Scan for the cell matching the given text and deliver its (x, y) coordinate at center. 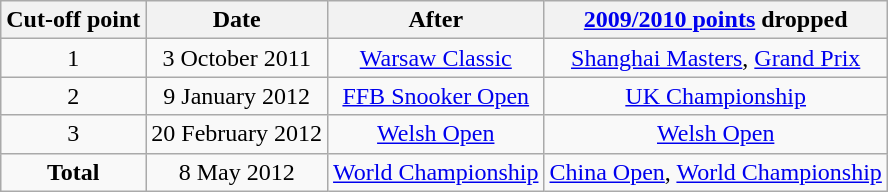
Shanghai Masters, Grand Prix (716, 58)
3 October 2011 (237, 58)
China Open, World Championship (716, 172)
After (436, 20)
Cut-off point (74, 20)
Date (237, 20)
2 (74, 96)
9 January 2012 (237, 96)
2009/2010 points dropped (716, 20)
World Championship (436, 172)
UK Championship (716, 96)
20 February 2012 (237, 134)
8 May 2012 (237, 172)
3 (74, 134)
1 (74, 58)
Total (74, 172)
Warsaw Classic (436, 58)
FFB Snooker Open (436, 96)
